Determine the (X, Y) coordinate at the center of the cell enclosing the given text.  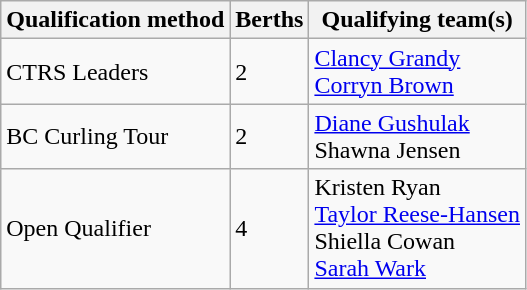
Open Qualifier (116, 228)
Berths (270, 20)
Qualification method (116, 20)
Kristen Ryan Taylor Reese-Hansen Shiella Cowan Sarah Wark (418, 228)
Qualifying team(s) (418, 20)
Diane Gushulak Shawna Jensen (418, 136)
CTRS Leaders (116, 72)
4 (270, 228)
Clancy Grandy Corryn Brown (418, 72)
BC Curling Tour (116, 136)
